Identify which cell holds the provided text, then report its [x, y] central coordinate. 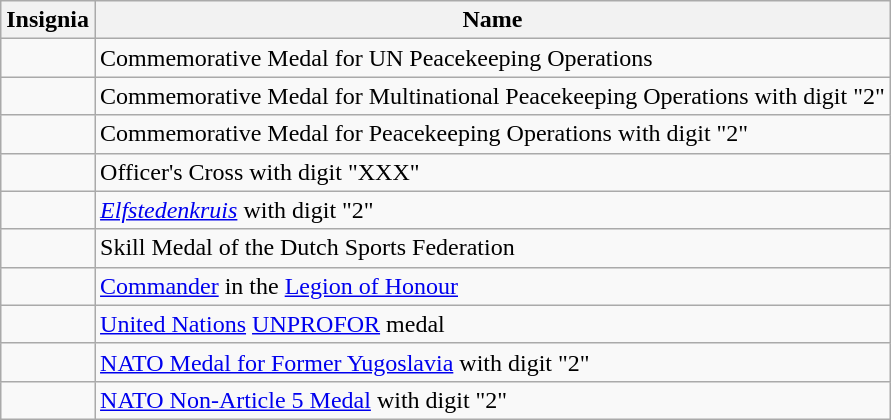
Insignia [48, 20]
Skill Medal of the Dutch Sports Federation [493, 248]
Elfstedenkruis with digit "2" [493, 210]
Name [493, 20]
Commemorative Medal for UN Peacekeeping Operations [493, 58]
NATO Medal for Former Yugoslavia with digit "2" [493, 362]
United Nations UNPROFOR medal [493, 324]
Commemorative Medal for Multinational Peacekeeping Operations with digit "2" [493, 96]
Commander in the Legion of Honour [493, 286]
NATO Non-Article 5 Medal with digit "2" [493, 400]
Officer's Cross with digit "XXX" [493, 172]
Commemorative Medal for Peacekeeping Operations with digit "2" [493, 134]
